Return the [X, Y] coordinate for the center point of the cell that contains the specified text.  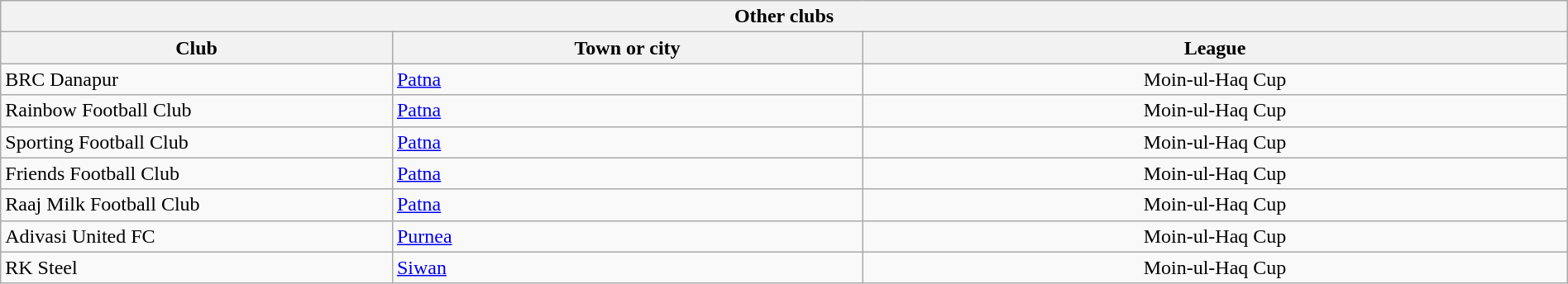
BRC Danapur [197, 79]
Sporting Football Club [197, 142]
Friends Football Club [197, 173]
Raaj Milk Football Club [197, 205]
RK Steel [197, 267]
Siwan [627, 267]
League [1216, 48]
Rainbow Football Club [197, 111]
Club [197, 48]
Adivasi United FC [197, 236]
Purnea [627, 236]
Other clubs [784, 17]
Town or city [627, 48]
